Identify which cell holds the provided text, then report its [x, y] central coordinate. 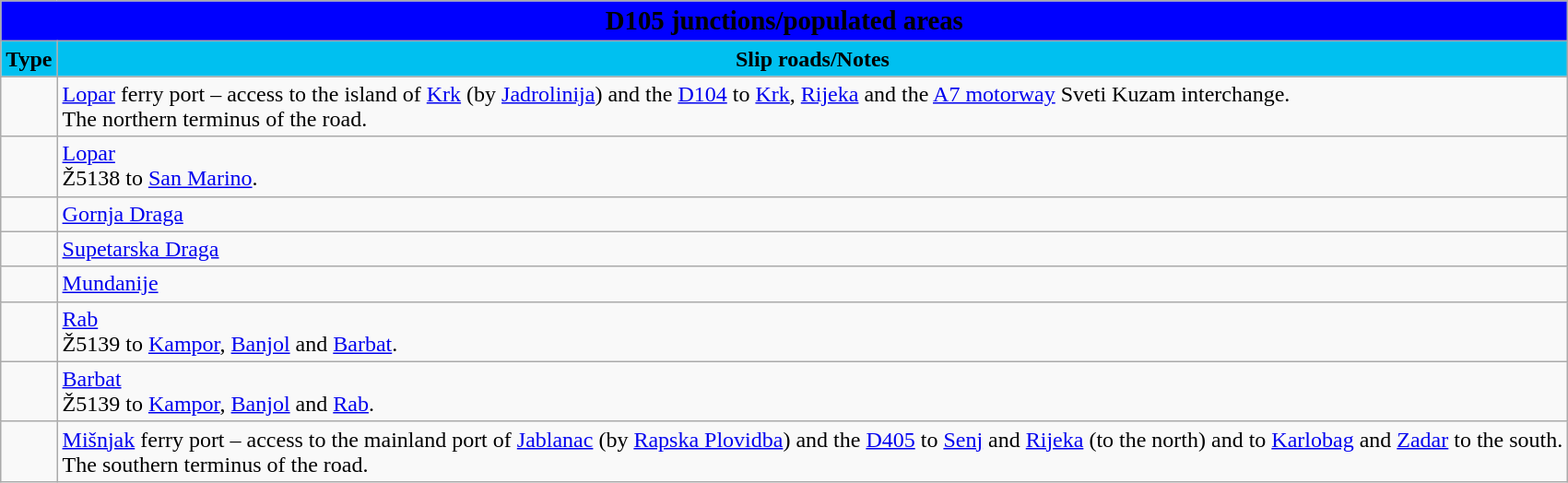
Gornja Draga [813, 214]
Supetarska Draga [813, 249]
Type [29, 59]
D105 junctions/populated areas [784, 21]
RabŽ5139 to Kampor, Banjol and Barbat. [813, 332]
Slip roads/Notes [813, 59]
BarbatŽ5139 to Kampor, Banjol and Rab. [813, 391]
LoparŽ5138 to San Marino. [813, 166]
Mundanije [813, 284]
